Capture the cell that displays the provided text and extract its (X, Y) central coordinate. 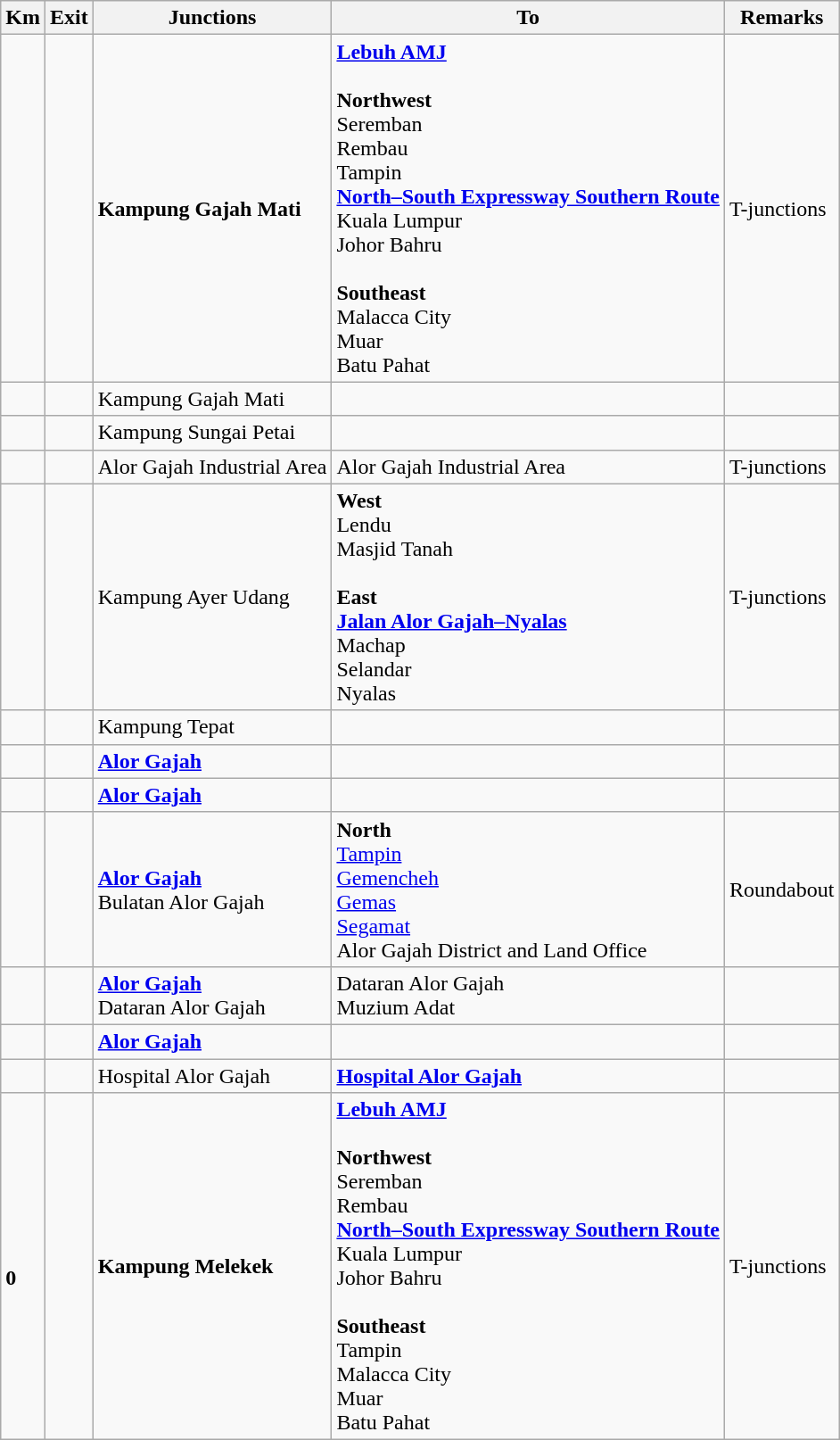
Remarks (782, 18)
North Tampin Gemencheh Gemas SegamatAlor Gajah District and Land Office (528, 889)
Km (23, 18)
Kampung Melekek (212, 1267)
0 (23, 1267)
Kampung Sungai Petai (212, 433)
Lebuh AMJNorthwest Seremban Rembau North–South Expressway Southern RouteKuala LumpurJohor BahruSoutheast Tampin Malacca City Muar Batu Pahat (528, 1267)
Exit (69, 18)
To (528, 18)
Junctions (212, 18)
Roundabout (782, 889)
Alor GajahDataran Alor Gajah (212, 996)
Kampung Ayer Udang (212, 597)
Kampung Tepat (212, 727)
Alor GajahBulatan Alor Gajah (212, 889)
Lebuh AMJNorthwest Seremban Rembau Tampin North–South Expressway Southern RouteKuala LumpurJohor BahruSoutheast Malacca City Muar Batu Pahat (528, 209)
West Lendu Masjid TanahEast Jalan Alor Gajah–NyalasMachapSelandarNyalas (528, 597)
Dataran Alor GajahMuzium Adat (528, 996)
